Locate the cell with the specified text and output its [x, y] center coordinate. 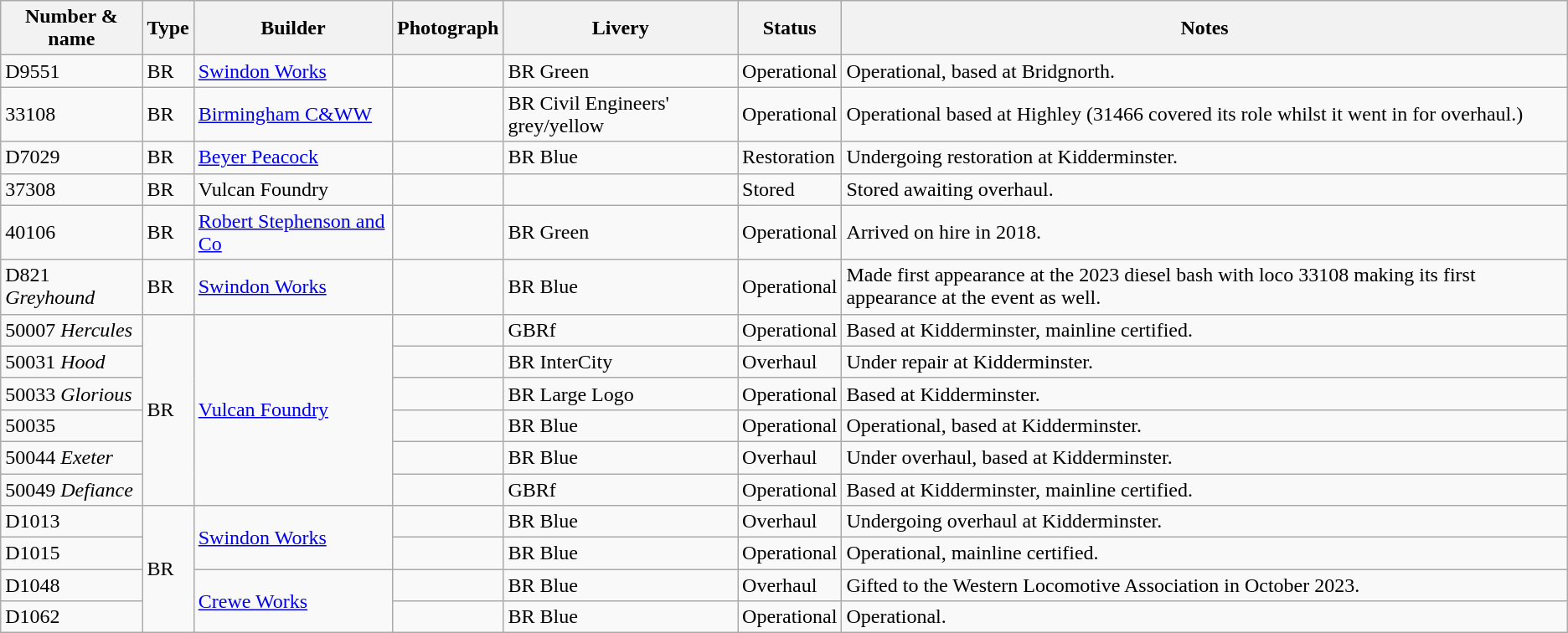
Operational based at Highley (31466 covered its role whilst it went in for overhaul.) [1204, 114]
Notes [1204, 28]
33108 [72, 114]
Under repair at Kidderminster. [1204, 362]
40106 [72, 233]
Stored [790, 189]
50033 Glorious [72, 394]
Birmingham C&WW [293, 114]
Undergoing restoration at Kidderminster. [1204, 157]
Restoration [790, 157]
BR Large Logo [621, 394]
50049 Defiance [72, 490]
Crewe Works [293, 601]
Based at Kidderminster. [1204, 394]
Photograph [448, 28]
Livery [621, 28]
D1015 [72, 553]
Operational, based at Bridgnorth. [1204, 71]
Builder [293, 28]
50035 [72, 425]
50007 Hercules [72, 330]
D1013 [72, 522]
37308 [72, 189]
Operational, mainline certified. [1204, 553]
D7029 [72, 157]
50031 Hood [72, 362]
Gifted to the Western Locomotive Association in October 2023. [1204, 585]
Operational, based at Kidderminster. [1204, 425]
Undergoing overhaul at Kidderminster. [1204, 522]
Number & name [72, 28]
D1048 [72, 585]
Beyer Peacock [293, 157]
Made first appearance at the 2023 diesel bash with loco 33108 making its first appearance at the event as well. [1204, 286]
50044 Exeter [72, 457]
BR Civil Engineers' grey/yellow [621, 114]
Operational. [1204, 617]
Robert Stephenson and Co [293, 233]
BR InterCity [621, 362]
D9551 [72, 71]
Status [790, 28]
D1062 [72, 617]
Arrived on hire in 2018. [1204, 233]
Under overhaul, based at Kidderminster. [1204, 457]
Type [168, 28]
D821 Greyhound [72, 286]
Stored awaiting overhaul. [1204, 189]
